Extract the [X, Y] coordinate from the center of the cell holding the provided text.  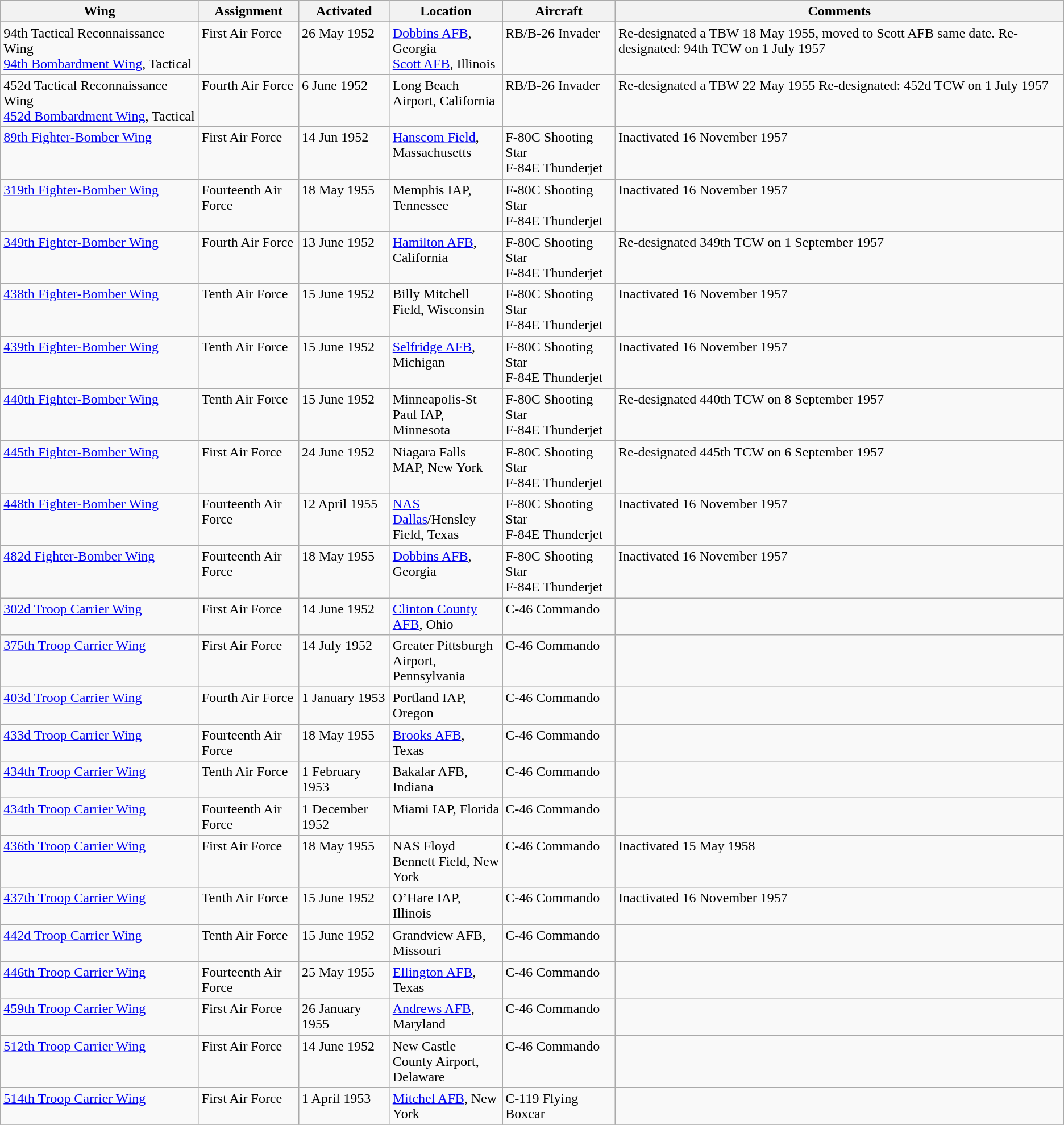
O’Hare IAP, Illinois [446, 906]
440th Fighter-Bomber Wing [100, 414]
1 January 1953 [344, 706]
Hamilton AFB, California [446, 258]
Clinton County AFB, Ohio [446, 616]
446th Troop Carrier Wing [100, 980]
302d Troop Carrier Wing [100, 616]
Re-designated 445th TCW on 6 September 1957 [839, 467]
439th Fighter-Bomber Wing [100, 362]
14 Jun 1952 [344, 153]
1 April 1953 [344, 1106]
319th Fighter-Bomber Wing [100, 205]
Location [446, 11]
25 May 1955 [344, 980]
375th Troop Carrier Wing [100, 661]
NAS Dallas/Hensley Field, Texas [446, 519]
438th Fighter-Bomber Wing [100, 310]
12 April 1955 [344, 519]
437th Troop Carrier Wing [100, 906]
New Castle County Airport, Delaware [446, 1061]
Memphis IAP, Tennessee [446, 205]
Miami IAP, Florida [446, 816]
Minneapolis-St Paul IAP, Minnesota [446, 414]
514th Troop Carrier Wing [100, 1106]
436th Troop Carrier Wing [100, 861]
13 June 1952 [344, 258]
Andrews AFB, Maryland [446, 1016]
Billy Mitchell Field, Wisconsin [446, 310]
448th Fighter-Bomber Wing [100, 519]
Bakalar AFB, Indiana [446, 780]
452d Tactical Reconnaissance Wing 452d Bombardment Wing, Tactical [100, 101]
433d Troop Carrier Wing [100, 742]
1 December 1952 [344, 816]
Inactivated 15 May 1958 [839, 861]
26 January 1955 [344, 1016]
Greater Pittsburgh Airport, Pennsylvania [446, 661]
Mitchel AFB, New York [446, 1106]
Re-designated 440th TCW on 8 September 1957 [839, 414]
1 February 1953 [344, 780]
24 June 1952 [344, 467]
Long Beach Airport, California [446, 101]
403d Troop Carrier Wing [100, 706]
Activated [344, 11]
26 May 1952 [344, 48]
Grandview AFB, Missouri [446, 943]
Niagara Falls MAP, New York [446, 467]
Aircraft [559, 11]
Portland IAP, Oregon [446, 706]
14 July 1952 [344, 661]
Ellington AFB, Texas [446, 980]
512th Troop Carrier Wing [100, 1061]
Assignment [248, 11]
94th Tactical Reconnaissance Wing 94th Bombardment Wing, Tactical [100, 48]
442d Troop Carrier Wing [100, 943]
Re-designated a TBW 18 May 1955, moved to Scott AFB same date. Re-designated: 94th TCW on 1 July 1957 [839, 48]
C-119 Flying Boxcar [559, 1106]
Brooks AFB, Texas [446, 742]
445th Fighter-Bomber Wing [100, 467]
6 June 1952 [344, 101]
459th Troop Carrier Wing [100, 1016]
349th Fighter-Bomber Wing [100, 258]
Hanscom Field, Massachusetts [446, 153]
Dobbins AFB, GeorgiaScott AFB, Illinois [446, 48]
Re-designated a TBW 22 May 1955 Re-designated: 452d TCW on 1 July 1957 [839, 101]
NAS Floyd Bennett Field, New York [446, 861]
Selfridge AFB, Michigan [446, 362]
89th Fighter-Bomber Wing [100, 153]
Re-designated 349th TCW on 1 September 1957 [839, 258]
482d Fighter-Bomber Wing [100, 571]
Dobbins AFB, Georgia [446, 571]
Wing [100, 11]
Comments [839, 11]
